Return [X, Y] of the center of cell containing provided text 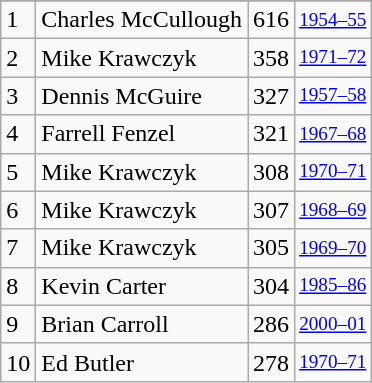
Ed Butler [142, 362]
Brian Carroll [142, 324]
1957–58 [333, 96]
1 [18, 20]
8 [18, 286]
286 [272, 324]
308 [272, 172]
Kevin Carter [142, 286]
327 [272, 96]
6 [18, 210]
1967–68 [333, 134]
2000–01 [333, 324]
10 [18, 362]
1968–69 [333, 210]
2 [18, 58]
Charles McCullough [142, 20]
305 [272, 248]
9 [18, 324]
1971–72 [333, 58]
278 [272, 362]
304 [272, 286]
307 [272, 210]
616 [272, 20]
321 [272, 134]
4 [18, 134]
Farrell Fenzel [142, 134]
1954–55 [333, 20]
1969–70 [333, 248]
3 [18, 96]
7 [18, 248]
5 [18, 172]
1985–86 [333, 286]
Dennis McGuire [142, 96]
358 [272, 58]
